From the cell containing the given text, extract its center point as (X, Y) coordinate. 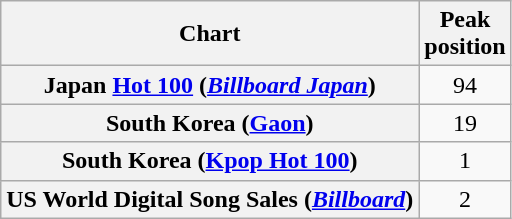
US World Digital Song Sales (Billboard) (210, 199)
Japan Hot 100 (Billboard Japan) (210, 85)
94 (465, 85)
19 (465, 123)
South Korea (Kpop Hot 100) (210, 161)
1 (465, 161)
Chart (210, 34)
Peak position (465, 34)
South Korea (Gaon) (210, 123)
2 (465, 199)
